Scan for the cell matching the given text and deliver its [X, Y] coordinate at center. 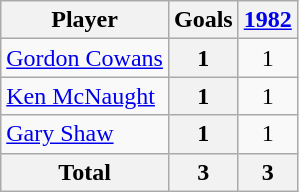
Goals [203, 20]
Total [85, 172]
1982 [268, 20]
Player [85, 20]
Ken McNaught [85, 96]
Gordon Cowans [85, 58]
Gary Shaw [85, 134]
